Locate the cell with the specified text and output its [x, y] center coordinate. 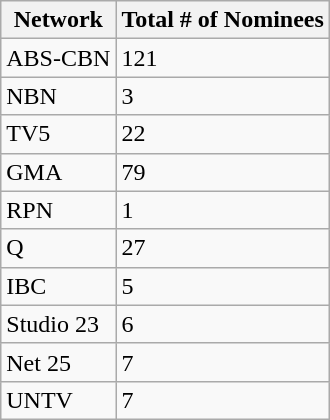
TV5 [58, 134]
ABS-CBN [58, 58]
6 [223, 324]
1 [223, 210]
NBN [58, 96]
121 [223, 58]
Network [58, 20]
79 [223, 172]
5 [223, 286]
Q [58, 248]
3 [223, 96]
GMA [58, 172]
Total # of Nominees [223, 20]
IBC [58, 286]
Studio 23 [58, 324]
UNTV [58, 400]
Net 25 [58, 362]
27 [223, 248]
RPN [58, 210]
22 [223, 134]
